Scan for the cell matching the given text and deliver its (x, y) coordinate at center. 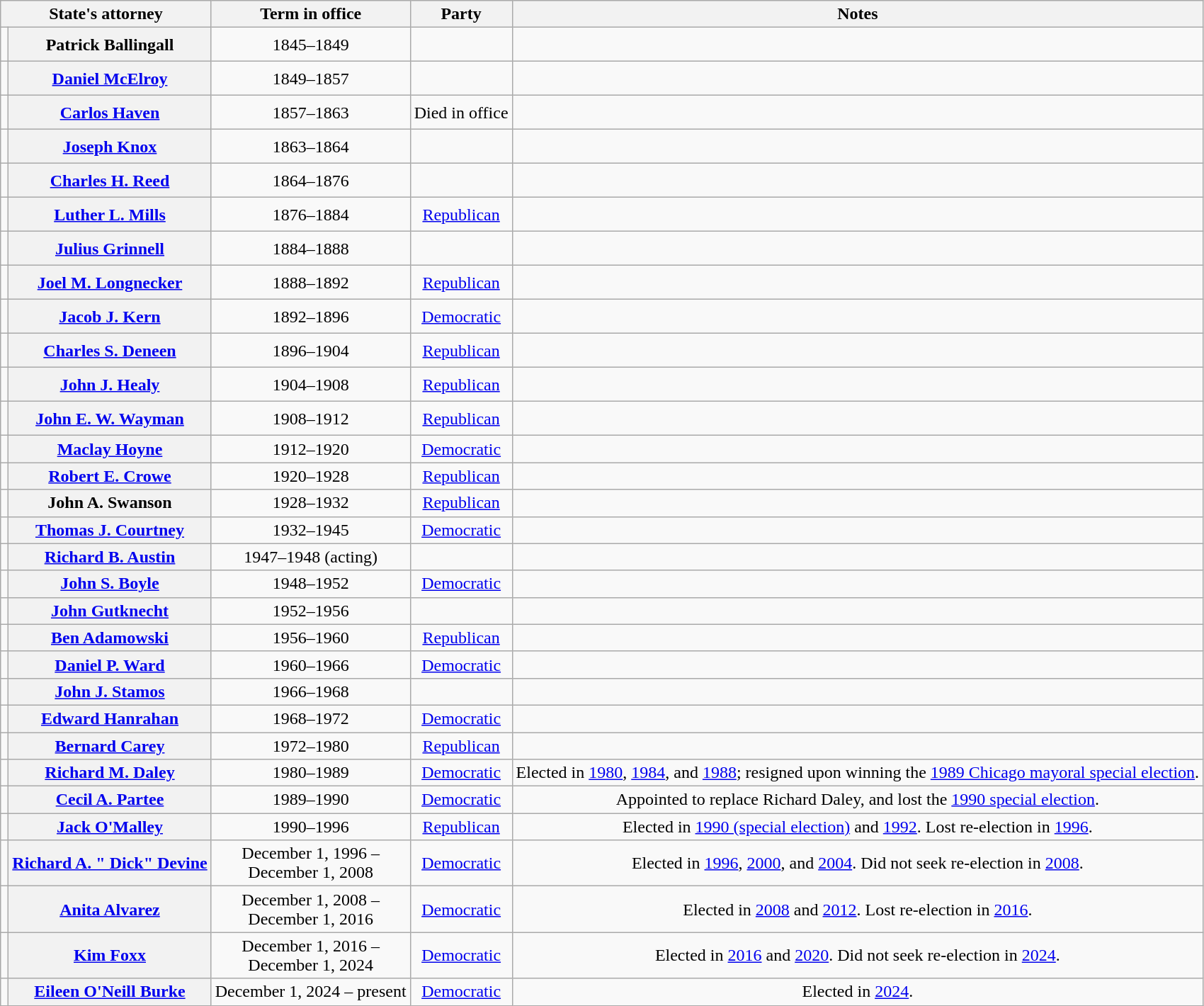
Robert E. Crowe (110, 476)
John S. Boyle (110, 584)
1912–1920 (310, 449)
Elected in 2016 and 2020. Did not seek re-election in 2024. (858, 955)
1966–1968 (310, 691)
1972–1980 (310, 746)
1947–1948 (acting) (310, 557)
John Gutknecht (110, 611)
1876–1884 (310, 215)
1904–1908 (310, 385)
Elected in 1996, 2000, and 2004. Did not seek re-election in 2008. (858, 863)
Julius Grinnell (110, 249)
John A. Swanson (110, 503)
Bernard Carey (110, 746)
Elected in 2008 and 2012. Lost re-election in 2016. (858, 910)
Luther L. Mills (110, 215)
Thomas J. Courtney (110, 530)
1863–1864 (310, 147)
December 1, 2016 –December 1, 2024 (310, 955)
Charles S. Deneen (110, 351)
1968–1972 (310, 718)
1920–1928 (310, 476)
1990–1996 (310, 827)
December 1, 1996 –December 1, 2008 (310, 863)
1948–1952 (310, 584)
Patrick Ballingall (110, 45)
Elected in 2024. (858, 992)
1864–1876 (310, 181)
1845–1849 (310, 45)
Appointed to replace Richard Daley, and lost the 1990 special election. (858, 800)
State's attorney (106, 14)
December 1, 2024 – present (310, 992)
John J. Stamos (110, 691)
Charles H. Reed (110, 181)
1980–1989 (310, 773)
December 1, 2008 –December 1, 2016 (310, 910)
1952–1956 (310, 611)
1849–1857 (310, 79)
Richard A. " Dick" Devine (110, 863)
Joseph Knox (110, 147)
Edward Hanrahan (110, 718)
Richard M. Daley (110, 773)
1888–1892 (310, 283)
1932–1945 (310, 530)
Joel M. Longnecker (110, 283)
Party (461, 14)
Notes (858, 14)
Cecil A. Partee (110, 800)
1884–1888 (310, 249)
1857–1863 (310, 113)
1908–1912 (310, 419)
Died in office (461, 113)
Daniel McElroy (110, 79)
1960–1966 (310, 665)
1928–1932 (310, 503)
1892–1896 (310, 317)
1896–1904 (310, 351)
Carlos Haven (110, 113)
Kim Foxx (110, 955)
Elected in 1980, 1984, and 1988; resigned upon winning the 1989 Chicago mayoral special election. (858, 773)
1989–1990 (310, 800)
Anita Alvarez (110, 910)
Term in office (310, 14)
Jacob J. Kern (110, 317)
Jack O'Malley (110, 827)
Ben Adamowski (110, 638)
Elected in 1990 (special election) and 1992. Lost re-election in 1996. (858, 827)
Daniel P. Ward (110, 665)
John J. Healy (110, 385)
1956–1960 (310, 638)
Eileen O'Neill Burke (110, 992)
Richard B. Austin (110, 557)
John E. W. Wayman (110, 419)
Maclay Hoyne (110, 449)
